Scan for the cell matching the given text and deliver its [X, Y] coordinate at center. 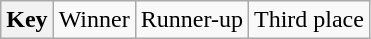
Key [27, 20]
Runner-up [192, 20]
Third place [308, 20]
Winner [94, 20]
